Output the (x, y) coordinate of the center of the cell containing the given text.  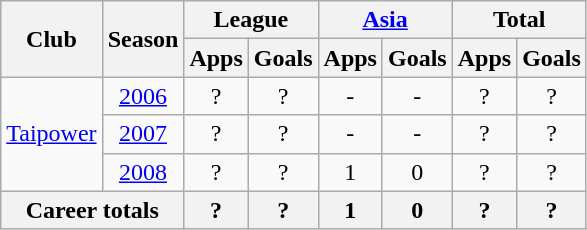
Season (143, 39)
2006 (143, 96)
2007 (143, 134)
League (251, 20)
Taipower (52, 134)
Club (52, 39)
Asia (385, 20)
2008 (143, 172)
Total (519, 20)
Career totals (92, 210)
